For the text-containing cell, return its midpoint in [X, Y] coordinate format. 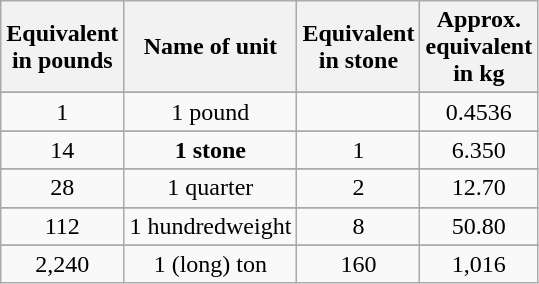
1 (long) ton [210, 264]
6.350 [479, 150]
12.70 [479, 188]
1 pound [210, 112]
Approx.equivalentin kg [479, 47]
14 [62, 150]
50.80 [479, 226]
1 stone [210, 150]
2 [358, 188]
112 [62, 226]
160 [358, 264]
28 [62, 188]
1 quarter [210, 188]
0.4536 [479, 112]
Equivalentin stone [358, 47]
2,240 [62, 264]
Equivalentin pounds [62, 47]
1,016 [479, 264]
8 [358, 226]
1 hundredweight [210, 226]
Name of unit [210, 47]
